Output the [x, y] coordinate of the center of the cell containing the given text.  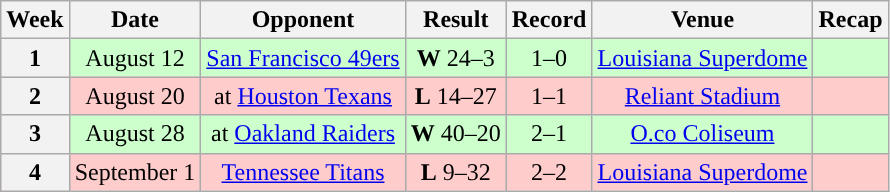
L 14–27 [456, 96]
Date [135, 20]
San Francisco 49ers [303, 58]
Result [456, 20]
August 20 [135, 96]
1–0 [549, 58]
3 [35, 134]
Reliant Stadium [702, 96]
September 1 [135, 172]
2–2 [549, 172]
Venue [702, 20]
at Houston Texans [303, 96]
Tennessee Titans [303, 172]
L 9–32 [456, 172]
4 [35, 172]
W 40–20 [456, 134]
Week [35, 20]
2–1 [549, 134]
1 [35, 58]
Opponent [303, 20]
2 [35, 96]
August 28 [135, 134]
W 24–3 [456, 58]
at Oakland Raiders [303, 134]
O.co Coliseum [702, 134]
August 12 [135, 58]
Record [549, 20]
1–1 [549, 96]
Recap [850, 20]
